Provide the (X, Y) coordinate of the cell's center where the given text is located.  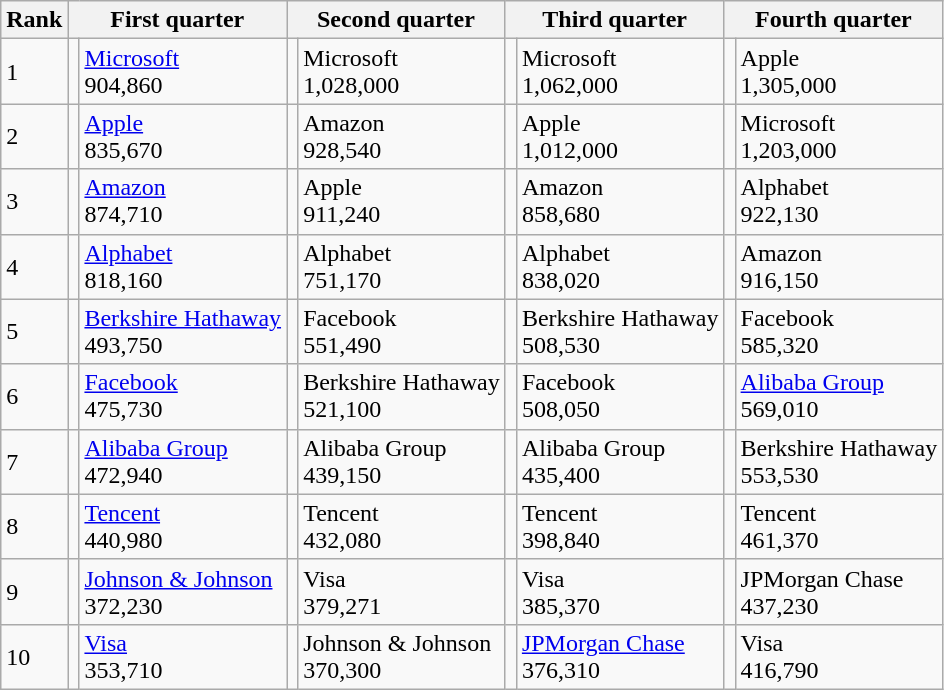
Facebook 585,320 (839, 332)
Alphabet 838,020 (620, 266)
Alibaba Group 472,940 (183, 462)
Amazon 874,710 (183, 202)
Alibaba Group 435,400 (620, 462)
Microsoft 1,203,000 (839, 136)
6 (34, 396)
Johnson & Johnson 372,230 (183, 592)
9 (34, 592)
10 (34, 656)
JPMorgan Chase 437,230 (839, 592)
Tencent 398,840 (620, 526)
Apple 1,305,000 (839, 72)
Microsoft 1,062,000 (620, 72)
Berkshire Hathaway 553,530 (839, 462)
Alphabet 751,170 (402, 266)
4 (34, 266)
Third quarter (614, 20)
Alphabet 922,130 (839, 202)
Amazon 858,680 (620, 202)
Tencent 440,980 (183, 526)
1 (34, 72)
Visa 416,790 (839, 656)
Alibaba Group 439,150 (402, 462)
Microsoft 904,860 (183, 72)
Alibaba Group 569,010 (839, 396)
Facebook 508,050 (620, 396)
Berkshire Hathaway 493,750 (183, 332)
Microsoft 1,028,000 (402, 72)
Johnson & Johnson 370,300 (402, 656)
Amazon 916,150 (839, 266)
Visa 379,271 (402, 592)
Apple 911,240 (402, 202)
Rank (34, 20)
Tencent 461,370 (839, 526)
Amazon 928,540 (402, 136)
Facebook 475,730 (183, 396)
Berkshire Hathaway 521,100 (402, 396)
5 (34, 332)
Fourth quarter (834, 20)
Visa 385,370 (620, 592)
Berkshire Hathaway 508,530 (620, 332)
3 (34, 202)
JPMorgan Chase 376,310 (620, 656)
Apple 1,012,000 (620, 136)
Alphabet 818,160 (183, 266)
7 (34, 462)
Facebook 551,490 (402, 332)
8 (34, 526)
Second quarter (396, 20)
Visa 353,710 (183, 656)
First quarter (178, 20)
Tencent 432,080 (402, 526)
2 (34, 136)
Apple 835,670 (183, 136)
